Locate the cell with the specified text and output its [X, Y] center coordinate. 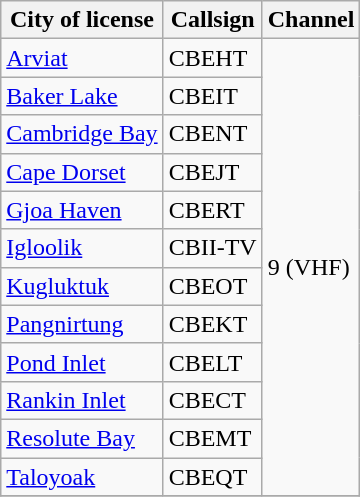
CBENT [212, 134]
Pond Inlet [82, 362]
CBEOT [212, 286]
Pangnirtung [82, 324]
Taloyoak [82, 477]
CBEMT [212, 438]
CBEKT [212, 324]
CBII-TV [212, 248]
Cambridge Bay [82, 134]
9 (VHF) [311, 268]
Kugluktuk [82, 286]
Gjoa Haven [82, 210]
CBERT [212, 210]
Rankin Inlet [82, 400]
City of license [82, 20]
Channel [311, 20]
Igloolik [82, 248]
CBEQT [212, 477]
CBECT [212, 400]
Baker Lake [82, 96]
CBEIT [212, 96]
CBEHT [212, 58]
CBEJT [212, 172]
Cape Dorset [82, 172]
Callsign [212, 20]
Arviat [82, 58]
CBELT [212, 362]
Resolute Bay [82, 438]
